Find where the given text appears and provide that cell's center as [x, y] coordinate. 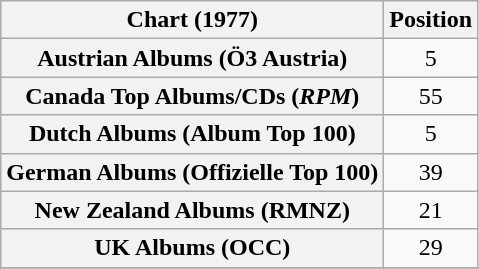
Austrian Albums (Ö3 Austria) [192, 58]
21 [431, 210]
Chart (1977) [192, 20]
German Albums (Offizielle Top 100) [192, 172]
Canada Top Albums/CDs (RPM) [192, 96]
29 [431, 248]
UK Albums (OCC) [192, 248]
New Zealand Albums (RMNZ) [192, 210]
Position [431, 20]
39 [431, 172]
Dutch Albums (Album Top 100) [192, 134]
55 [431, 96]
